From the cell containing the given text, extract its center point as [x, y] coordinate. 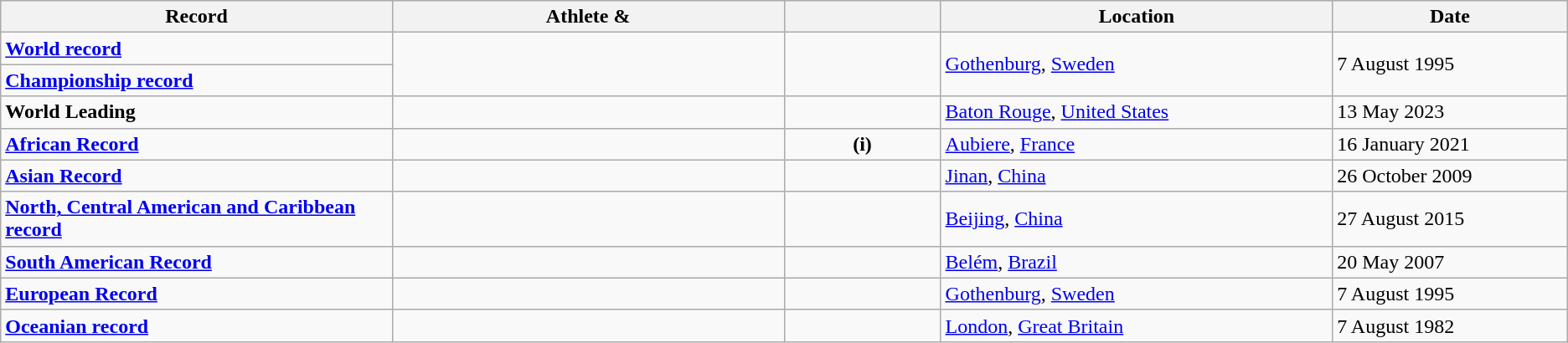
World Leading [197, 112]
Oceanian record [197, 325]
27 August 2015 [1451, 219]
Location [1137, 17]
Asian Record [197, 176]
South American Record [197, 262]
World record [197, 49]
Beijing, China [1137, 219]
Jinan, China [1137, 176]
7 August 1982 [1451, 325]
Record [197, 17]
13 May 2023 [1451, 112]
European Record [197, 294]
16 January 2021 [1451, 144]
Date [1451, 17]
26 October 2009 [1451, 176]
(i) [863, 144]
Athlete & [588, 17]
Baton Rouge, United States [1137, 112]
Championship record [197, 80]
Aubiere, France [1137, 144]
African Record [197, 144]
20 May 2007 [1451, 262]
North, Central American and Caribbean record [197, 219]
Belém, Brazil [1137, 262]
London, Great Britain [1137, 325]
